For the text-containing cell, return its midpoint in (X, Y) coordinate format. 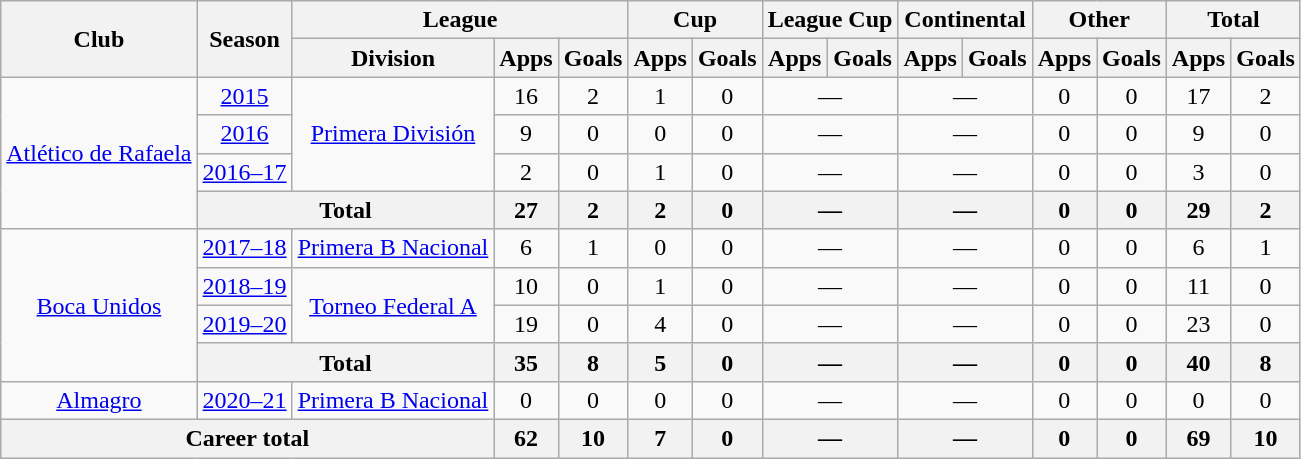
Primera División (393, 134)
3 (1198, 172)
11 (1198, 286)
Continental (965, 20)
2020–21 (244, 400)
27 (526, 210)
Atlético de Rafaela (99, 153)
69 (1198, 438)
2018–19 (244, 286)
5 (660, 362)
4 (660, 324)
2017–18 (244, 248)
Almagro (99, 400)
7 (660, 438)
Career total (248, 438)
League (460, 20)
17 (1198, 96)
40 (1198, 362)
29 (1198, 210)
2016 (244, 134)
Club (99, 39)
Other (1099, 20)
League Cup (830, 20)
16 (526, 96)
Torneo Federal A (393, 305)
2019–20 (244, 324)
2016–17 (244, 172)
Cup (695, 20)
Division (393, 58)
62 (526, 438)
19 (526, 324)
Boca Unidos (99, 305)
Season (244, 39)
35 (526, 362)
2015 (244, 96)
23 (1198, 324)
